Detect which cell encompasses the target text, then output its [X, Y] center coordinate. 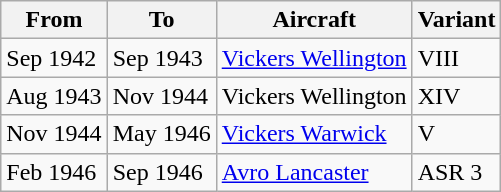
Sep 1943 [162, 58]
V [456, 134]
Aug 1943 [54, 96]
Vickers Warwick [314, 134]
Aircraft [314, 20]
VIII [456, 58]
Sep 1946 [162, 172]
Feb 1946 [54, 172]
To [162, 20]
From [54, 20]
Variant [456, 20]
XIV [456, 96]
ASR 3 [456, 172]
Avro Lancaster [314, 172]
Sep 1942 [54, 58]
May 1946 [162, 134]
